Return (x, y) of the center of cell containing provided text 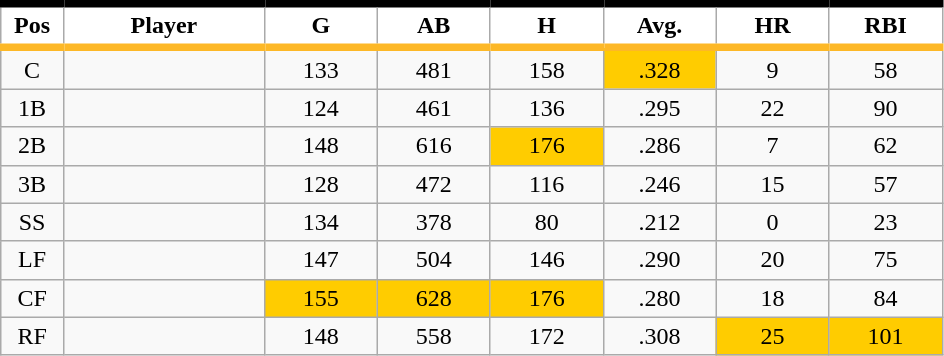
378 (434, 222)
.295 (660, 108)
.246 (660, 184)
84 (886, 298)
80 (546, 222)
133 (320, 68)
H (546, 26)
155 (320, 298)
9 (772, 68)
Player (164, 26)
1B (32, 108)
472 (434, 184)
.308 (660, 336)
RBI (886, 26)
20 (772, 260)
LF (32, 260)
3B (32, 184)
.290 (660, 260)
C (32, 68)
75 (886, 260)
558 (434, 336)
134 (320, 222)
146 (546, 260)
62 (886, 146)
504 (434, 260)
7 (772, 146)
25 (772, 336)
23 (886, 222)
116 (546, 184)
RF (32, 336)
22 (772, 108)
Pos (32, 26)
CF (32, 298)
2B (32, 146)
101 (886, 336)
G (320, 26)
SS (32, 222)
HR (772, 26)
90 (886, 108)
.328 (660, 68)
58 (886, 68)
AB (434, 26)
147 (320, 260)
15 (772, 184)
128 (320, 184)
136 (546, 108)
0 (772, 222)
18 (772, 298)
.280 (660, 298)
628 (434, 298)
124 (320, 108)
.212 (660, 222)
172 (546, 336)
616 (434, 146)
Avg. (660, 26)
158 (546, 68)
461 (434, 108)
481 (434, 68)
.286 (660, 146)
57 (886, 184)
